Return the [X, Y] coordinate for the center point of the cell that contains the specified text.  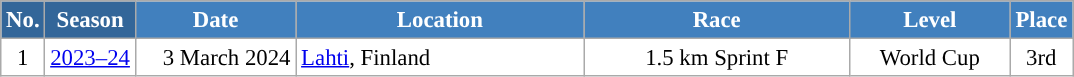
World Cup [930, 58]
Race [717, 20]
3 March 2024 [216, 58]
No. [23, 20]
3rd [1041, 58]
Location [440, 20]
Season [90, 20]
Lahti, Finland [440, 58]
Place [1041, 20]
Level [930, 20]
2023–24 [90, 58]
1.5 km Sprint F [717, 58]
Date [216, 20]
1 [23, 58]
